Return (x, y) of the center of cell containing provided text 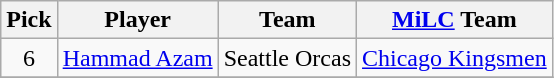
Chicago Kingsmen (455, 58)
Player (138, 20)
Seattle Orcas (287, 58)
Hammad Azam (138, 58)
6 (29, 58)
Pick (29, 20)
MiLC Team (455, 20)
Team (287, 20)
